Search for the cell housing the specified text and yield its (X, Y) center coordinate. 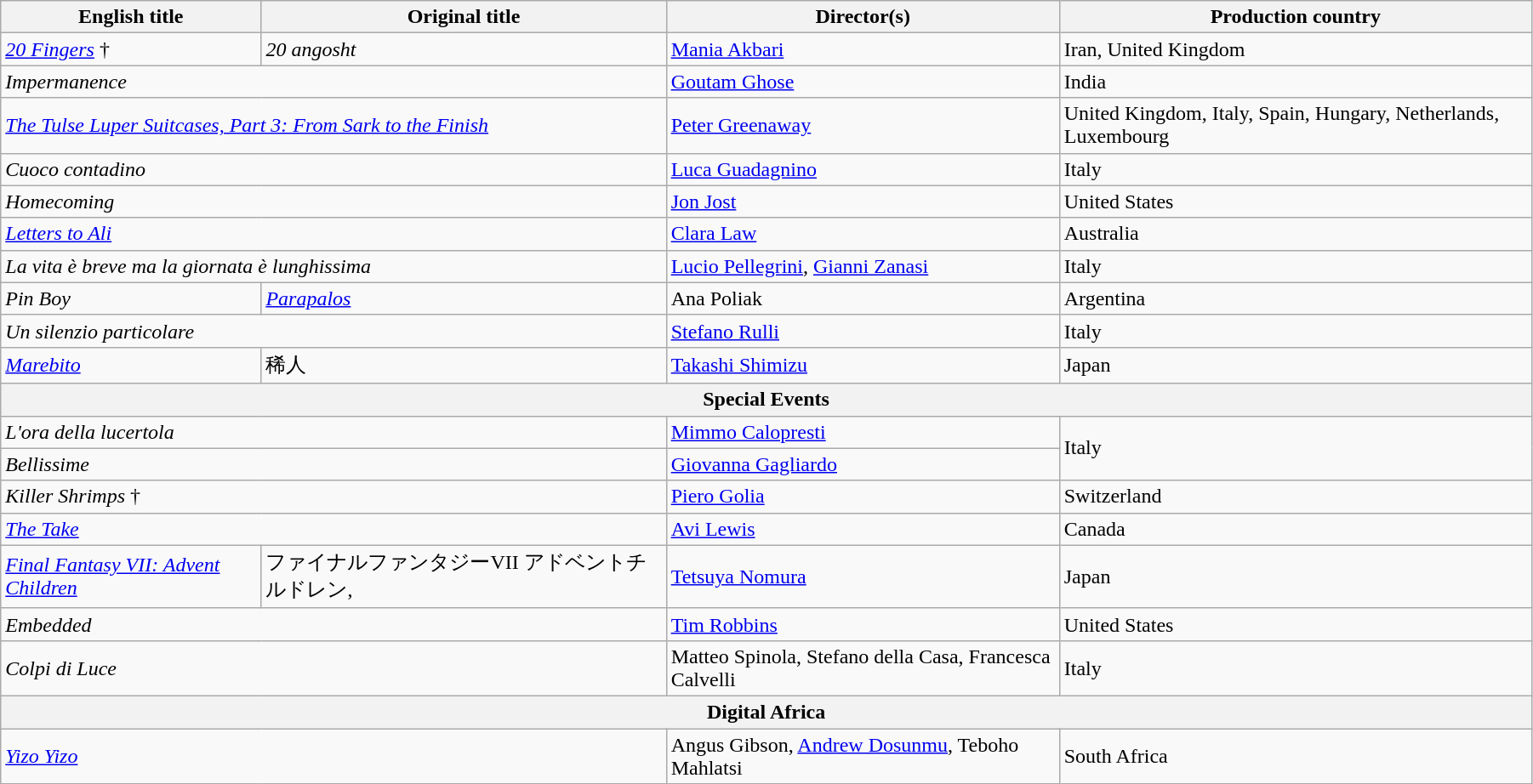
United Kingdom, Italy, Spain, Hungary, Netherlands, Luxembourg (1295, 126)
Takashi Shimizu (863, 366)
Luca Guadagnino (863, 169)
ファイナルファンタジーVII アドベントチルドレン, (464, 577)
Special Events (766, 400)
Goutam Ghose (863, 82)
20 angosht (464, 49)
Avi Lewis (863, 529)
The Take (333, 529)
Homecoming (333, 202)
Killer Shrimps † (333, 497)
L'ora della lucertola (333, 432)
Giovanna Gagliardo (863, 464)
Yizo Yizo (333, 755)
Letters to Ali (333, 234)
稀人 (464, 366)
India (1295, 82)
The Tulse Luper Suitcases, Part 3: From Sark to the Finish (333, 126)
Ana Poliak (863, 298)
Tetsuya Nomura (863, 577)
Director(s) (863, 17)
20 Fingers † (131, 49)
South Africa (1295, 755)
Cuoco contadino (333, 169)
Parapalos (464, 298)
Stefano Rulli (863, 331)
Clara Law (863, 234)
Bellissime (333, 464)
Tim Robbins (863, 624)
Peter Greenaway (863, 126)
Australia (1295, 234)
Mimmo Calopresti (863, 432)
Un silenzio particolare (333, 331)
Colpi di Luce (333, 668)
Impermanence (333, 82)
Lucio Pellegrini, Gianni Zanasi (863, 266)
Original title (464, 17)
Pin Boy (131, 298)
Canada (1295, 529)
Piero Golia (863, 497)
Digital Africa (766, 712)
La vita è breve ma la giornata è lunghissima (333, 266)
Angus Gibson, Andrew Dosunmu, Teboho Mahlatsi (863, 755)
Switzerland (1295, 497)
Mania Akbari (863, 49)
Jon Jost (863, 202)
Production country (1295, 17)
Embedded (333, 624)
Final Fantasy VII: Advent Children (131, 577)
Iran, United Kingdom (1295, 49)
Argentina (1295, 298)
Matteo Spinola, Stefano della Casa, Francesca Calvelli (863, 668)
English title (131, 17)
Marebito (131, 366)
